Scan for the cell matching the given text and deliver its (X, Y) coordinate at center. 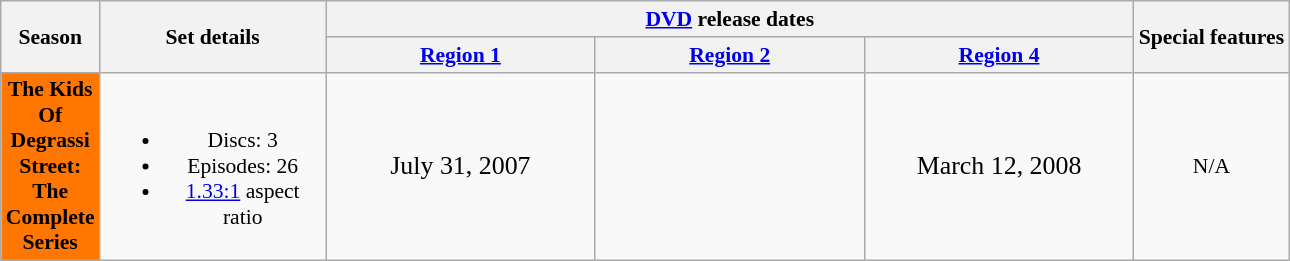
July 31, 2007 (460, 166)
Discs: 3Episodes: 261.33:1 aspect ratio (213, 166)
N/A (1212, 166)
Region 2 (730, 55)
Region 4 (998, 55)
DVD release dates (730, 19)
March 12, 2008 (998, 166)
Set details (213, 36)
Season (50, 36)
Region 1 (460, 55)
The Kids Of Degrassi Street: The Complete Series (50, 166)
Special features (1212, 36)
